Determine the [x, y] coordinate at the center of the cell enclosing the given text.  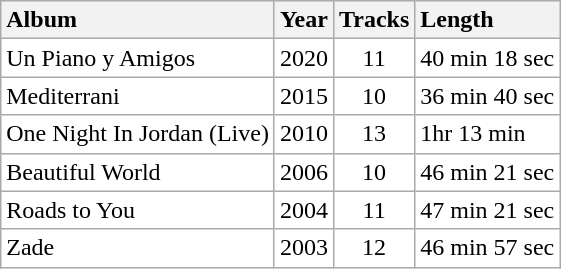
13 [374, 134]
2015 [304, 96]
40 min 18 sec [488, 58]
36 min 40 sec [488, 96]
47 min 21 sec [488, 210]
Mediterrani [138, 96]
Length [488, 20]
Zade [138, 248]
46 min 21 sec [488, 172]
Beautiful World [138, 172]
2010 [304, 134]
2004 [304, 210]
2003 [304, 248]
One Night In Jordan (Live) [138, 134]
2006 [304, 172]
Un Piano y Amigos [138, 58]
Album [138, 20]
1hr 13 min [488, 134]
Tracks [374, 20]
12 [374, 248]
2020 [304, 58]
46 min 57 sec [488, 248]
Year [304, 20]
Roads to You [138, 210]
